Capture the cell that displays the provided text and extract its [x, y] central coordinate. 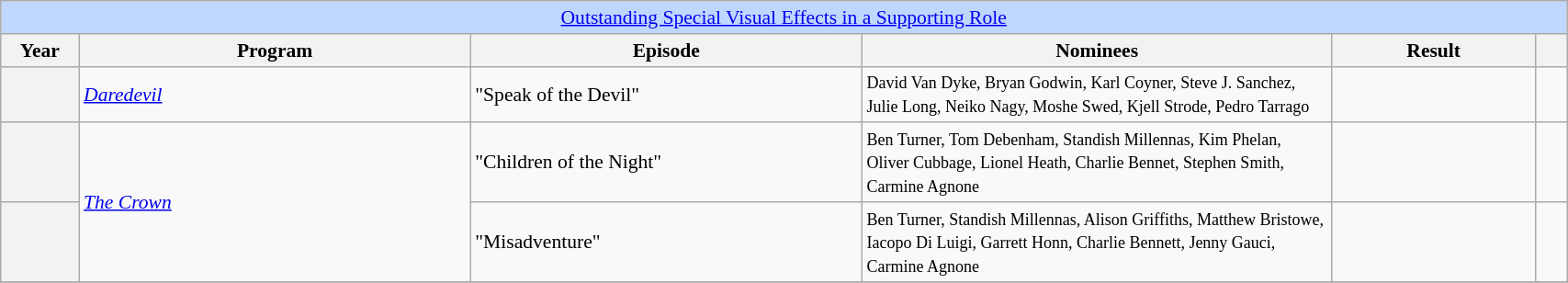
Year [40, 51]
"Speak of the Devil" [666, 94]
Daredevil [275, 94]
"Children of the Night" [666, 164]
Outstanding Special Visual Effects in a Supporting Role [784, 17]
Result [1434, 51]
The Crown [275, 202]
Ben Turner, Standish Millennas, Alison Griffiths, Matthew Bristowe, Iacopo Di Luigi, Garrett Honn, Charlie Bennett, Jenny Gauci, Carmine Agnone [1097, 243]
Ben Turner, Tom Debenham, Standish Millennas, Kim Phelan, Oliver Cubbage, Lionel Heath, Charlie Bennet, Stephen Smith, Carmine Agnone [1097, 164]
Episode [666, 51]
Program [275, 51]
Nominees [1097, 51]
David Van Dyke, Bryan Godwin, Karl Coyner, Steve J. Sanchez, Julie Long, Neiko Nagy, Moshe Swed, Kjell Strode, Pedro Tarrago [1097, 94]
"Misadventure" [666, 243]
